Capture the cell that displays the provided text and extract its [x, y] central coordinate. 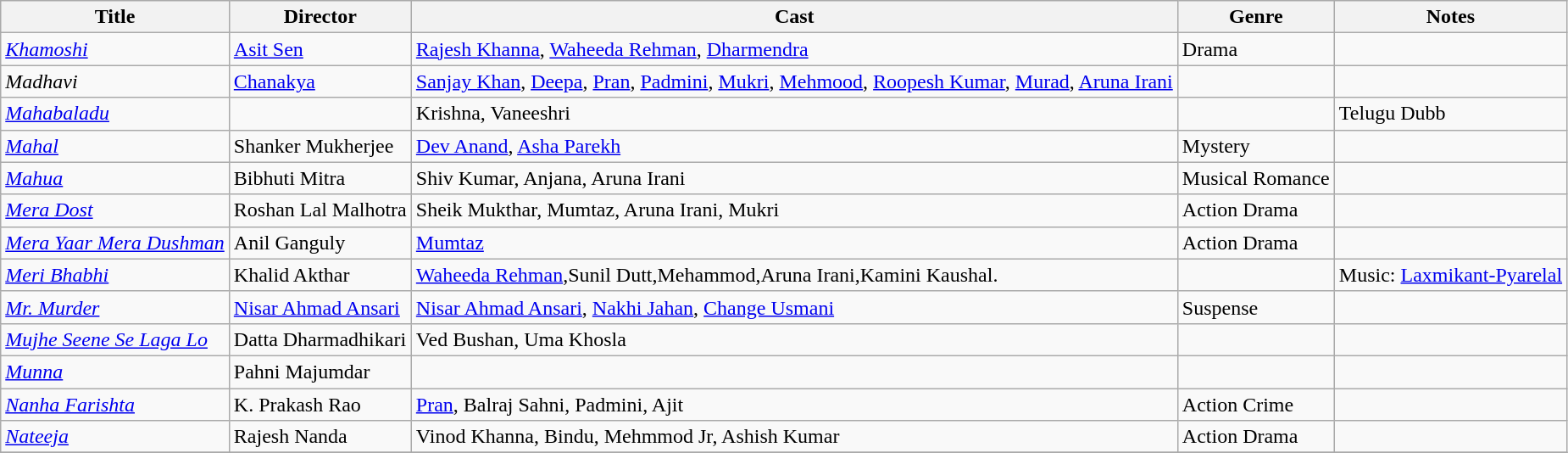
Ved Bushan, Uma Khosla [794, 339]
Musical Romance [1256, 178]
Action Crime [1256, 405]
Mumtaz [794, 243]
Mahal [115, 146]
Nisar Ahmad Ansari, Nakhi Jahan, Change Usmani [794, 307]
Khamoshi [115, 49]
Krishna, Vaneeshri [794, 114]
Genre [1256, 17]
Mera Yaar Mera Dushman [115, 243]
Khalid Akthar [320, 275]
Suspense [1256, 307]
Nateeja [115, 437]
K. Prakash Rao [320, 405]
Bibhuti Mitra [320, 178]
Pran, Balraj Sahni, Padmini, Ajit [794, 405]
Rajesh Khanna, Waheeda Rehman, Dharmendra [794, 49]
Nanha Farishta [115, 405]
Sheik Mukthar, Mumtaz, Aruna Irani, Mukri [794, 210]
Director [320, 17]
Mystery [1256, 146]
Mujhe Seene Se Laga Lo [115, 339]
Title [115, 17]
Mera Dost [115, 210]
Dev Anand, Asha Parekh [794, 146]
Waheeda Rehman,Sunil Dutt,Mehammod,Aruna Irani,Kamini Kaushal. [794, 275]
Drama [1256, 49]
Asit Sen [320, 49]
Shanker Mukherjee [320, 146]
Mahua [115, 178]
Chanakya [320, 81]
Meri Bhabhi [115, 275]
Nisar Ahmad Ansari [320, 307]
Sanjay Khan, Deepa, Pran, Padmini, Mukri, Mehmood, Roopesh Kumar, Murad, Aruna Irani [794, 81]
Datta Dharmadhikari [320, 339]
Pahni Majumdar [320, 372]
Madhavi [115, 81]
Shiv Kumar, Anjana, Aruna Irani [794, 178]
Music: Laxmikant-Pyarelal [1450, 275]
Notes [1450, 17]
Roshan Lal Malhotra [320, 210]
Telugu Dubb [1450, 114]
Anil Ganguly [320, 243]
Vinod Khanna, Bindu, Mehmmod Jr, Ashish Kumar [794, 437]
Munna [115, 372]
Mr. Murder [115, 307]
Rajesh Nanda [320, 437]
Cast [794, 17]
Mahabaladu [115, 114]
